Detect which cell encompasses the target text, then output its [X, Y] center coordinate. 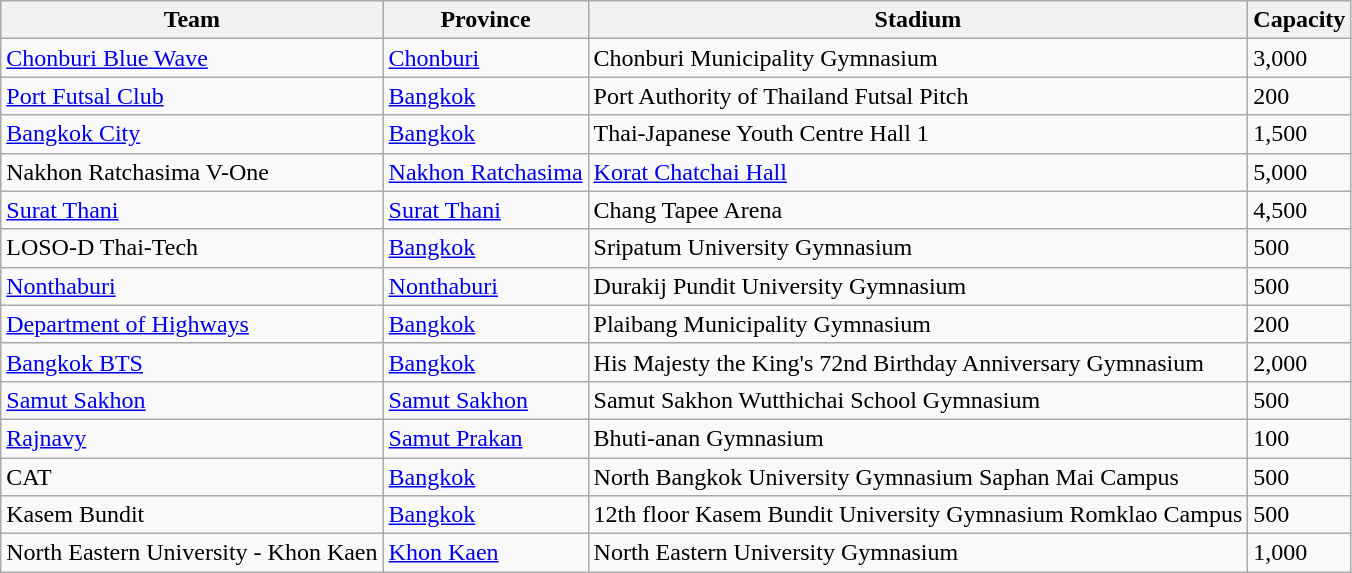
Plaibang Municipality Gymnasium [918, 324]
North Bangkok University Gymnasium Saphan Mai Campus [918, 477]
Bangkok BTS [192, 362]
His Majesty the King's 72nd Birthday Anniversary Gymnasium [918, 362]
Chang Tapee Arena [918, 210]
North Eastern University Gymnasium [918, 553]
Stadium [918, 20]
3,000 [1300, 58]
Bhuti-anan Gymnasium [918, 438]
Samut Prakan [486, 438]
2,000 [1300, 362]
Durakij Pundit University Gymnasium [918, 286]
100 [1300, 438]
12th floor Kasem Bundit University Gymnasium Romklao Campus [918, 515]
Kasem Bundit [192, 515]
Team [192, 20]
Chonburi Blue Wave [192, 58]
Province [486, 20]
Chonburi [486, 58]
Bangkok City [192, 134]
Rajnavy [192, 438]
Port Futsal Club [192, 96]
Thai-Japanese Youth Centre Hall 1 [918, 134]
LOSO-D Thai-Tech [192, 248]
Nakhon Ratchasima [486, 172]
Sripatum University Gymnasium [918, 248]
4,500 [1300, 210]
CAT [192, 477]
North Eastern University - Khon Kaen [192, 553]
1,500 [1300, 134]
Korat Chatchai Hall [918, 172]
Chonburi Municipality Gymnasium [918, 58]
Capacity [1300, 20]
5,000 [1300, 172]
Port Authority of Thailand Futsal Pitch [918, 96]
Department of Highways [192, 324]
Nakhon Ratchasima V-One [192, 172]
Khon Kaen [486, 553]
Samut Sakhon Wutthichai School Gymnasium [918, 400]
1,000 [1300, 553]
